Pinpoint the cell where the given text exists, returning its (x, y) midpoint coordinate. 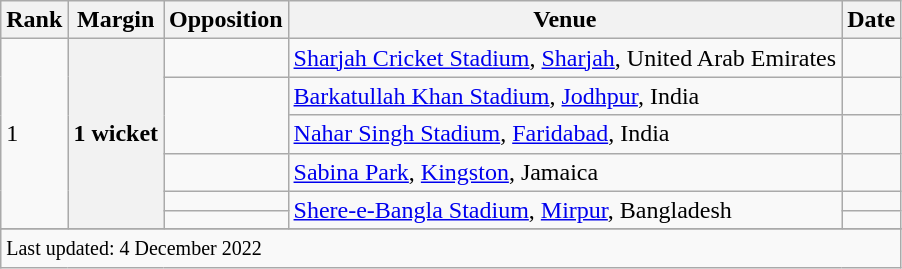
Barkatullah Khan Stadium, Jodhpur, India (565, 96)
Opposition (226, 20)
Date (872, 20)
Shere-e-Bangla Stadium, Mirpur, Bangladesh (565, 210)
Rank (34, 20)
Venue (565, 20)
1 wicket (116, 134)
1 (34, 134)
Margin (116, 20)
Sabina Park, Kingston, Jamaica (565, 172)
Last updated: 4 December 2022 (451, 248)
Sharjah Cricket Stadium, Sharjah, United Arab Emirates (565, 58)
Nahar Singh Stadium, Faridabad, India (565, 134)
